Search for the cell housing the specified text and yield its [X, Y] center coordinate. 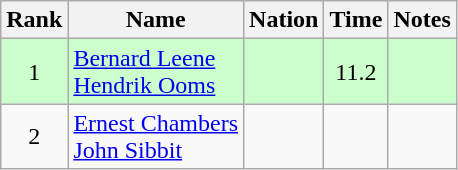
Notes [422, 20]
Rank [34, 20]
2 [34, 136]
Time [356, 20]
Bernard LeeneHendrik Ooms [156, 72]
Nation [284, 20]
11.2 [356, 72]
Name [156, 20]
Ernest ChambersJohn Sibbit [156, 136]
1 [34, 72]
